Pinpoint the cell where the given text exists, returning its [x, y] midpoint coordinate. 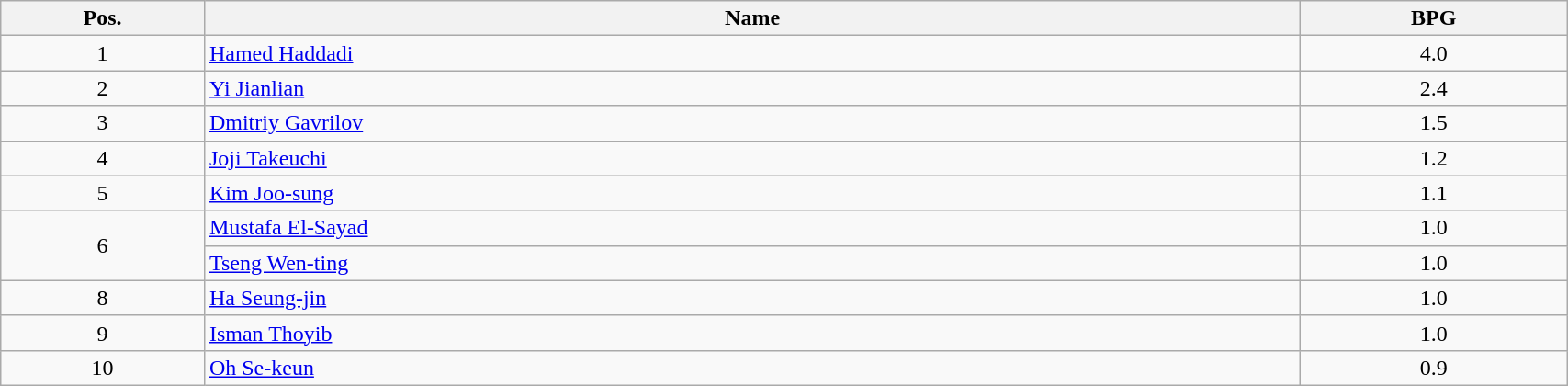
2 [103, 88]
8 [103, 298]
Mustafa El-Sayad [751, 228]
Yi Jianlian [751, 88]
Kim Joo-sung [751, 193]
2.4 [1434, 88]
10 [103, 368]
Isman Thoyib [751, 333]
4 [103, 158]
9 [103, 333]
0.9 [1434, 368]
5 [103, 193]
Ha Seung-jin [751, 298]
Hamed Haddadi [751, 53]
Oh Se-keun [751, 368]
Tseng Wen-ting [751, 263]
6 [103, 245]
1.5 [1434, 123]
1.1 [1434, 193]
BPG [1434, 18]
Pos. [103, 18]
Joji Takeuchi [751, 158]
3 [103, 123]
1 [103, 53]
1.2 [1434, 158]
4.0 [1434, 53]
Name [751, 18]
Dmitriy Gavrilov [751, 123]
